Pinpoint the cell where the given text exists, returning its [X, Y] midpoint coordinate. 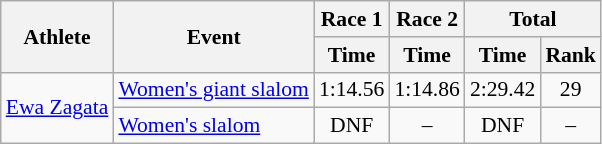
Race 2 [426, 19]
2:29.42 [502, 90]
Race 1 [352, 19]
1:14.86 [426, 90]
Rank [570, 55]
Ewa Zagata [58, 108]
1:14.56 [352, 90]
Women's slalom [214, 126]
Event [214, 36]
Women's giant slalom [214, 90]
29 [570, 90]
Athlete [58, 36]
Total [533, 19]
